Output the (x, y) coordinate of the center of the cell containing the given text.  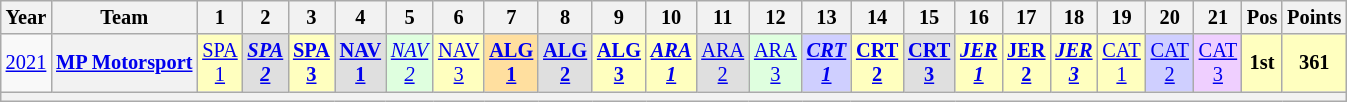
ARA2 (722, 63)
SPA3 (312, 63)
3 (312, 17)
NAV2 (410, 63)
15 (929, 17)
11 (722, 17)
13 (826, 17)
1st (1262, 63)
SPA1 (220, 63)
CRT2 (877, 63)
14 (877, 17)
6 (458, 17)
21 (1218, 17)
ARA3 (776, 63)
16 (978, 17)
CAT1 (1121, 63)
5 (410, 17)
2 (266, 17)
CRT1 (826, 63)
Year (26, 17)
ALG2 (565, 63)
JER2 (1026, 63)
4 (360, 17)
7 (511, 17)
SPA2 (266, 63)
18 (1074, 17)
20 (1170, 17)
JER1 (978, 63)
10 (671, 17)
Team (124, 17)
CRT3 (929, 63)
MP Motorsport (124, 63)
Pos (1262, 17)
JER3 (1074, 63)
ALG3 (619, 63)
CAT2 (1170, 63)
ALG1 (511, 63)
17 (1026, 17)
CAT3 (1218, 63)
ARA1 (671, 63)
8 (565, 17)
Points (1314, 17)
NAV3 (458, 63)
1 (220, 17)
12 (776, 17)
19 (1121, 17)
NAV1 (360, 63)
361 (1314, 63)
9 (619, 17)
2021 (26, 63)
